Pinpoint the cell where the given text exists, returning its (X, Y) midpoint coordinate. 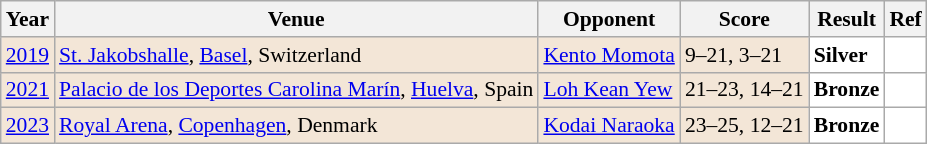
Venue (296, 19)
Opponent (608, 19)
Year (28, 19)
Royal Arena, Copenhagen, Denmark (296, 126)
St. Jakobshalle, Basel, Switzerland (296, 55)
2019 (28, 55)
Score (744, 19)
9–21, 3–21 (744, 55)
Palacio de los Deportes Carolina Marín, Huelva, Spain (296, 90)
Result (847, 19)
2021 (28, 90)
Loh Kean Yew (608, 90)
Kento Momota (608, 55)
Ref (905, 19)
Kodai Naraoka (608, 126)
2023 (28, 126)
Silver (847, 55)
23–25, 12–21 (744, 126)
21–23, 14–21 (744, 90)
